Provide the [x, y] coordinate of the cell's center where the given text is located.  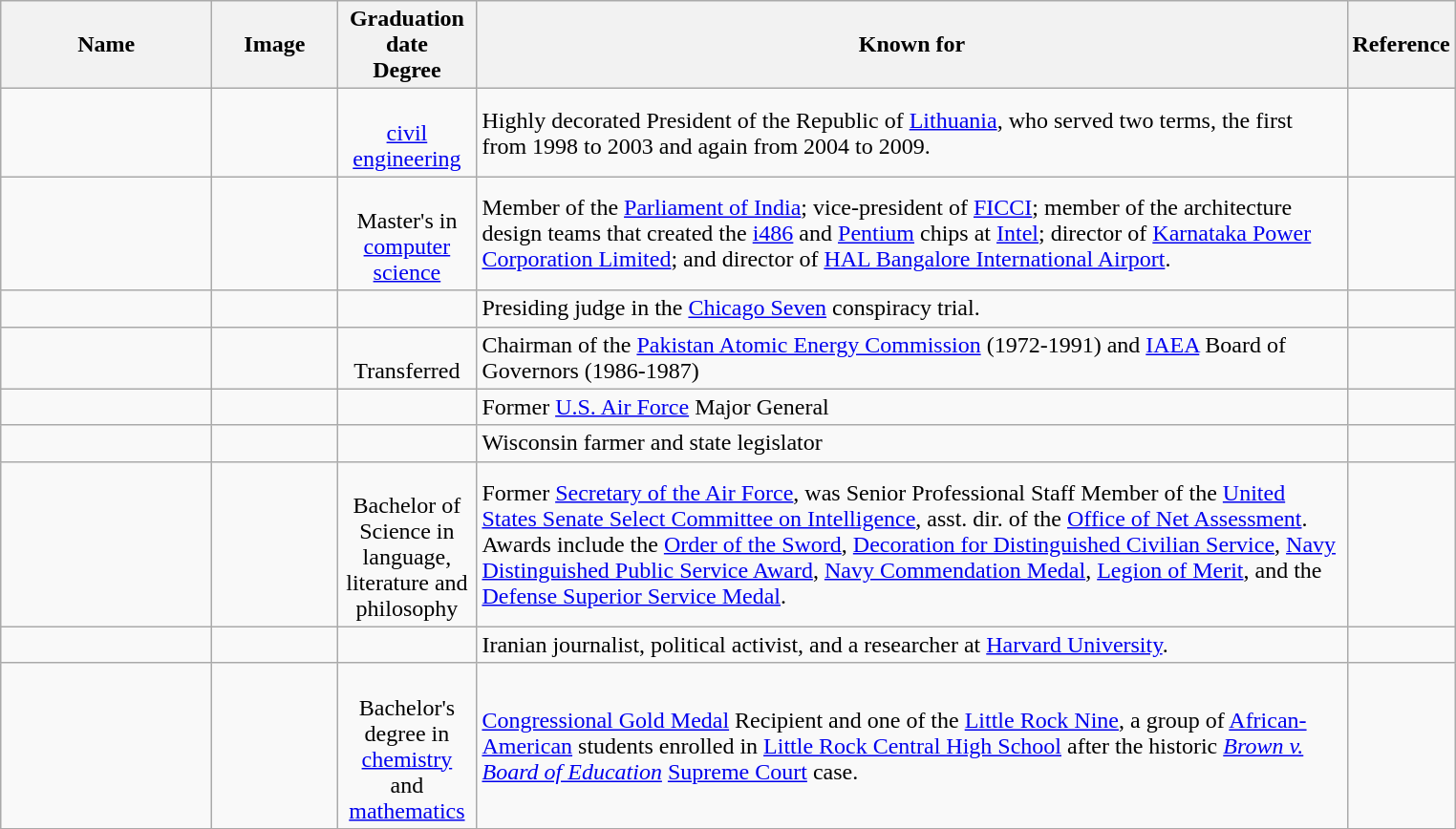
Bachelor of Science in language, literature and philosophy [407, 544]
Master's in computer science [407, 233]
Presiding judge in the Chicago Seven conspiracy trial. [911, 308]
Graduation dateDegree [407, 45]
Known for [911, 45]
Transferred [407, 357]
civil engineering [407, 133]
Reference [1401, 45]
Chairman of the Pakistan Atomic Energy Commission (1972-1991) and IAEA Board of Governors (1986-1987) [911, 357]
Bachelor's degree in chemistry and mathematics [407, 745]
Highly decorated President of the Republic of Lithuania, who served two terms, the first from 1998 to 2003 and again from 2004 to 2009. [911, 133]
Former U.S. Air Force Major General [911, 407]
Name [107, 45]
Wisconsin farmer and state legislator [911, 443]
Iranian journalist, political activist, and a researcher at Harvard University. [911, 645]
Image [275, 45]
